Output the [x, y] coordinate of the center of the cell containing the given text.  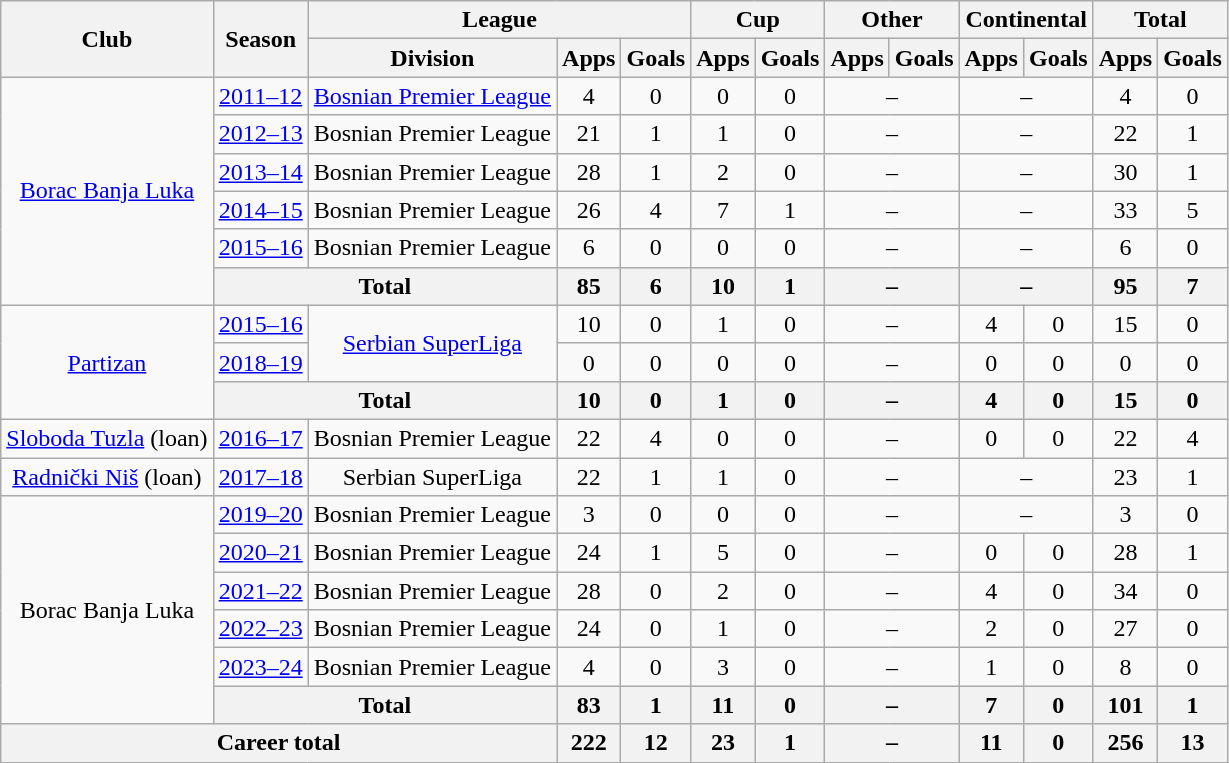
2021–22 [260, 591]
13 [1193, 743]
Club [107, 39]
34 [1125, 591]
8 [1125, 667]
2011–12 [260, 96]
26 [589, 210]
League [499, 20]
21 [589, 134]
256 [1125, 743]
12 [656, 743]
2013–14 [260, 172]
33 [1125, 210]
101 [1125, 705]
2012–13 [260, 134]
Other [892, 20]
2022–23 [260, 629]
Continental [1026, 20]
Season [260, 39]
Career total [279, 743]
2020–21 [260, 553]
83 [589, 705]
85 [589, 286]
Sloboda Tuzla (loan) [107, 438]
Division [432, 58]
2017–18 [260, 477]
2023–24 [260, 667]
2016–17 [260, 438]
Partizan [107, 362]
Radnički Niš (loan) [107, 477]
2018–19 [260, 362]
2019–20 [260, 515]
30 [1125, 172]
222 [589, 743]
27 [1125, 629]
2014–15 [260, 210]
Cup [758, 20]
95 [1125, 286]
